Detect which cell encompasses the target text, then output its (x, y) center coordinate. 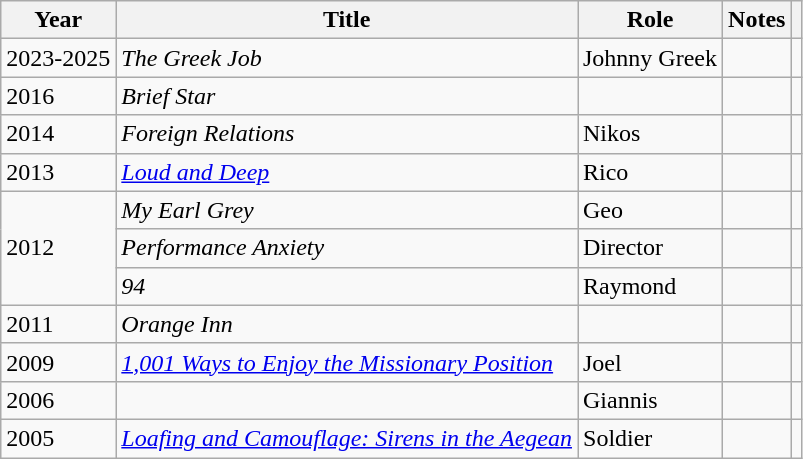
Rico (650, 172)
Giannis (650, 400)
Soldier (650, 438)
Geo (650, 210)
Brief Star (347, 96)
2016 (58, 96)
Raymond (650, 286)
Johnny Greek (650, 58)
2006 (58, 400)
Title (347, 20)
Role (650, 20)
Loafing and Camouflage: Sirens in the Aegean (347, 438)
2005 (58, 438)
Orange Inn (347, 324)
2011 (58, 324)
2023-2025 (58, 58)
2014 (58, 134)
Performance Anxiety (347, 248)
My Earl Grey (347, 210)
The Greek Job (347, 58)
Director (650, 248)
2013 (58, 172)
1,001 Ways to Enjoy the Missionary Position (347, 362)
Nikos (650, 134)
Notes (757, 20)
Year (58, 20)
Foreign Relations (347, 134)
94 (347, 286)
2012 (58, 248)
Joel (650, 362)
Loud and Deep (347, 172)
2009 (58, 362)
